Detect which cell encompasses the target text, then output its [X, Y] center coordinate. 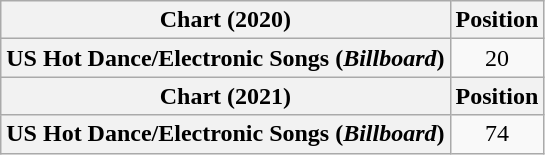
Chart (2020) [226, 20]
74 [497, 134]
20 [497, 58]
Chart (2021) [226, 96]
